Scan for the cell matching the given text and deliver its [x, y] coordinate at center. 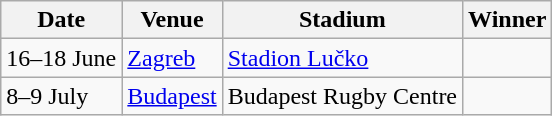
Winner [508, 20]
Stadium [342, 20]
Zagreb [172, 58]
Date [62, 20]
8–9 July [62, 96]
Budapest [172, 96]
Stadion Lučko [342, 58]
Budapest Rugby Centre [342, 96]
16–18 June [62, 58]
Venue [172, 20]
